Output the (x, y) coordinate of the center of the cell containing the given text.  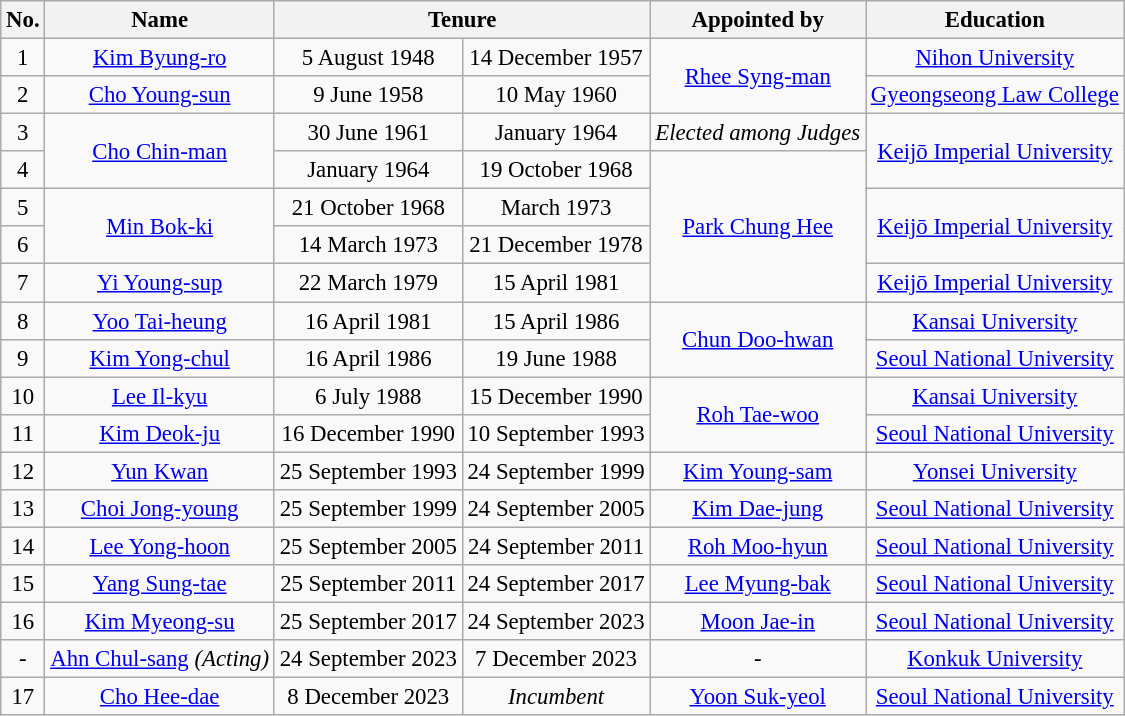
Roh Moo-hyun (758, 546)
Cho Hee-dae (160, 697)
24 September 2011 (556, 546)
25 September 2005 (368, 546)
Yonsei University (996, 471)
3 (23, 133)
Park Chung Hee (758, 226)
Yoo Tai-heung (160, 321)
4 (23, 170)
12 (23, 471)
Konkuk University (996, 659)
24 September 2017 (556, 584)
10 May 1960 (556, 95)
Roh Tae-woo (758, 414)
Yun Kwan (160, 471)
5 (23, 208)
15 (23, 584)
14 March 1973 (368, 245)
10 (23, 396)
15 December 1990 (556, 396)
19 June 1988 (556, 358)
Nihon University (996, 58)
8 December 2023 (368, 697)
14 (23, 546)
2 (23, 95)
30 June 1961 (368, 133)
Incumbent (556, 697)
Cho Young-sun (160, 95)
14 December 1957 (556, 58)
8 (23, 321)
6 (23, 245)
Name (160, 20)
Lee Myung-bak (758, 584)
16 December 1990 (368, 433)
Lee Il-kyu (160, 396)
Rhee Syng-man (758, 76)
21 October 1968 (368, 208)
Kim Deok-ju (160, 433)
Cho Chin-man (160, 152)
Kim Dae-jung (758, 509)
Moon Jae-in (758, 621)
Elected among Judges (758, 133)
13 (23, 509)
Kim Myeong-su (160, 621)
Kim Byung-ro (160, 58)
24 September 1999 (556, 471)
16 April 1986 (368, 358)
25 September 1993 (368, 471)
11 (23, 433)
9 June 1958 (368, 95)
Yi Young-sup (160, 283)
Min Bok-ki (160, 226)
25 September 2017 (368, 621)
7 December 2023 (556, 659)
17 (23, 697)
15 April 1986 (556, 321)
6 July 1988 (368, 396)
10 September 1993 (556, 433)
Tenure (462, 20)
22 March 1979 (368, 283)
Education (996, 20)
9 (23, 358)
Ahn Chul-sang (Acting) (160, 659)
No. (23, 20)
Yang Sung-tae (160, 584)
Appointed by (758, 20)
1 (23, 58)
16 April 1981 (368, 321)
16 (23, 621)
Yoon Suk-yeol (758, 697)
Lee Yong-hoon (160, 546)
Gyeongseong Law College (996, 95)
7 (23, 283)
Chun Doo-hwan (758, 340)
Kim Yong-chul (160, 358)
5 August 1948 (368, 58)
25 September 1999 (368, 509)
15 April 1981 (556, 283)
Choi Jong-young (160, 509)
21 December 1978 (556, 245)
March 1973 (556, 208)
19 October 1968 (556, 170)
25 September 2011 (368, 584)
24 September 2005 (556, 509)
Kim Young-sam (758, 471)
